Return the (x, y) coordinate for the center point of the cell that contains the specified text.  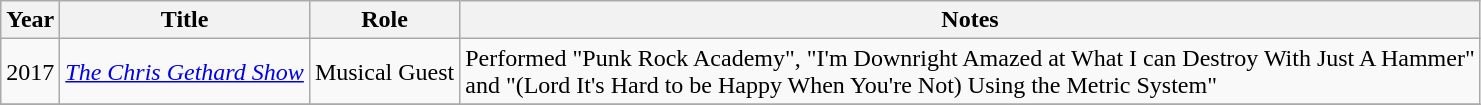
2017 (30, 72)
Title (185, 20)
Role (384, 20)
Year (30, 20)
Musical Guest (384, 72)
The Chris Gethard Show (185, 72)
Notes (970, 20)
